Provide the [x, y] coordinate of the cell's center where the given text is located.  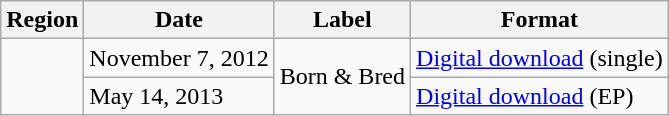
Label [342, 20]
November 7, 2012 [179, 58]
Region [42, 20]
Date [179, 20]
Digital download (single) [540, 58]
Born & Bred [342, 77]
Format [540, 20]
Digital download (EP) [540, 96]
May 14, 2013 [179, 96]
